Detect which cell encompasses the target text, then output its (x, y) center coordinate. 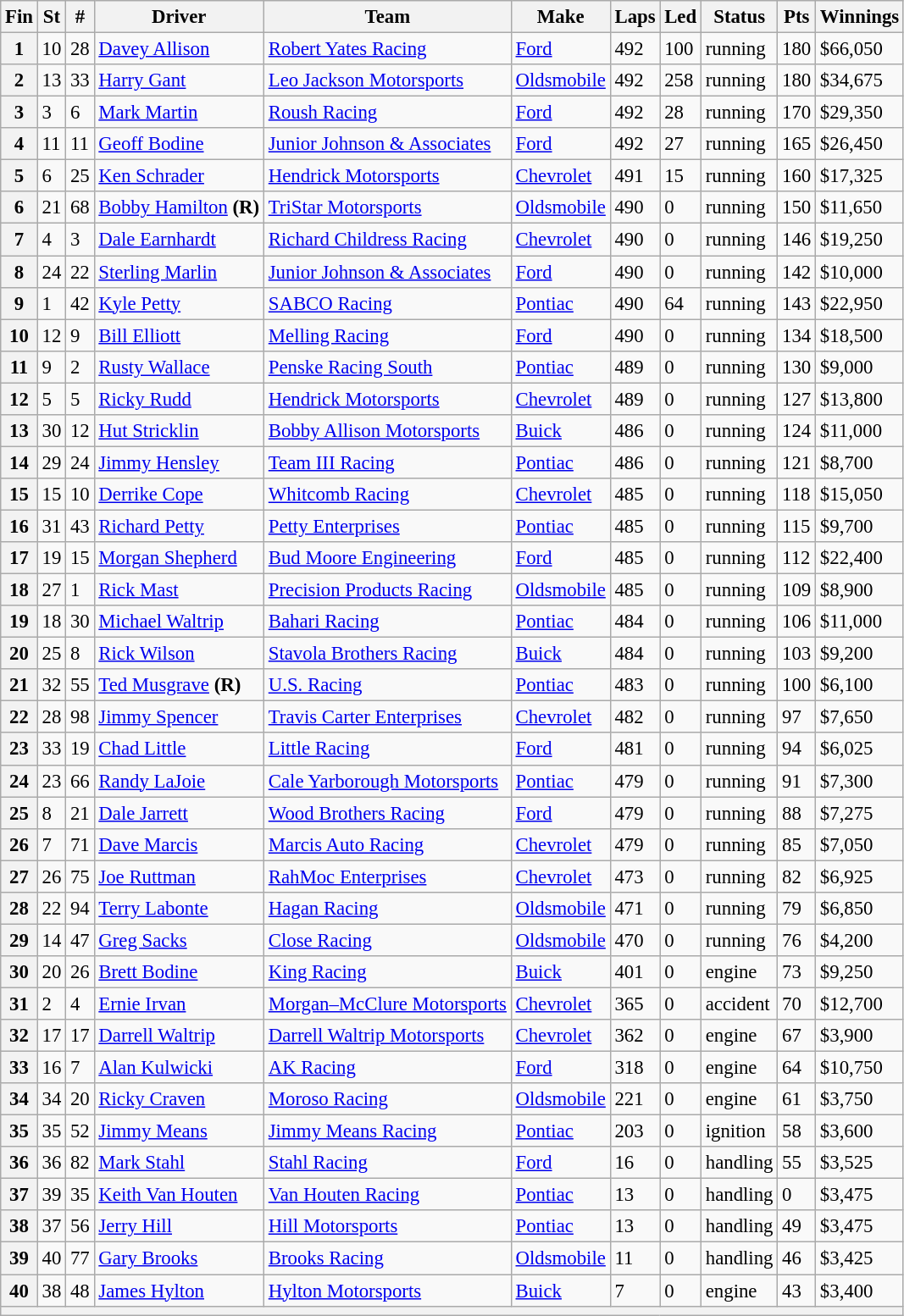
142 (796, 272)
150 (796, 207)
Ricky Craven (179, 1099)
79 (796, 909)
58 (796, 1131)
Richard Childress Racing (387, 240)
68 (80, 207)
$6,850 (860, 909)
Gary Brooks (179, 1258)
471 (635, 909)
Make (561, 17)
Petty Enterprises (387, 526)
# (80, 17)
160 (796, 176)
$7,275 (860, 813)
Bahari Racing (387, 622)
Morgan–McClure Motorsports (387, 1004)
Derrike Cope (179, 495)
91 (796, 781)
Team (387, 17)
Whitcomb Racing (387, 495)
70 (796, 1004)
Wood Brothers Racing (387, 813)
491 (635, 176)
Richard Petty (179, 526)
Bill Elliott (179, 335)
Darrell Waltrip Motorsports (387, 1036)
Jimmy Means (179, 1131)
473 (635, 876)
362 (635, 1036)
203 (635, 1131)
Ernie Irvan (179, 1004)
115 (796, 526)
Robert Yates Racing (387, 49)
Bobby Allison Motorsports (387, 431)
Ricky Rudd (179, 399)
Jimmy Spencer (179, 717)
130 (796, 367)
Stahl Racing (387, 1163)
ignition (739, 1131)
$7,300 (860, 781)
Darrell Waltrip (179, 1036)
$13,800 (860, 399)
401 (635, 972)
Jimmy Means Racing (387, 1131)
470 (635, 940)
73 (796, 972)
$3,600 (860, 1131)
47 (80, 940)
112 (796, 558)
Keith Van Houten (179, 1195)
Penske Racing South (387, 367)
Moroso Racing (387, 1099)
$15,050 (860, 495)
Joe Ruttman (179, 876)
124 (796, 431)
109 (796, 590)
258 (681, 80)
146 (796, 240)
$11,650 (860, 207)
Randy LaJoie (179, 781)
$66,050 (860, 49)
Greg Sacks (179, 940)
221 (635, 1099)
$22,400 (860, 558)
$18,500 (860, 335)
$17,325 (860, 176)
46 (796, 1258)
Davey Allison (179, 49)
$7,050 (860, 844)
TriStar Motorsports (387, 207)
48 (80, 1291)
Brooks Racing (387, 1258)
Alan Kulwicki (179, 1068)
accident (739, 1004)
$8,900 (860, 590)
$34,675 (860, 80)
$3,400 (860, 1291)
103 (796, 654)
56 (80, 1227)
Mark Martin (179, 113)
Ted Musgrave (R) (179, 685)
James Hylton (179, 1291)
$9,000 (860, 367)
St (51, 17)
Sterling Marlin (179, 272)
165 (796, 144)
SABCO Racing (387, 303)
$8,700 (860, 462)
77 (80, 1258)
$22,950 (860, 303)
49 (796, 1227)
Travis Carter Enterprises (387, 717)
143 (796, 303)
318 (635, 1068)
Winnings (860, 17)
365 (635, 1004)
U.S. Racing (387, 685)
$12,700 (860, 1004)
Jerry Hill (179, 1227)
$3,750 (860, 1099)
118 (796, 495)
170 (796, 113)
42 (80, 303)
Brett Bodine (179, 972)
127 (796, 399)
483 (635, 685)
AK Racing (387, 1068)
61 (796, 1099)
Leo Jackson Motorsports (387, 80)
Hill Motorsports (387, 1227)
Team III Racing (387, 462)
52 (80, 1131)
Hut Stricklin (179, 431)
$19,250 (860, 240)
Marcis Auto Racing (387, 844)
Jimmy Hensley (179, 462)
97 (796, 717)
Precision Products Racing (387, 590)
85 (796, 844)
Fin (19, 17)
$3,425 (860, 1258)
481 (635, 749)
Bud Moore Engineering (387, 558)
Hylton Motorsports (387, 1291)
Chad Little (179, 749)
Dave Marcis (179, 844)
$3,525 (860, 1163)
Geoff Bodine (179, 144)
King Racing (387, 972)
Morgan Shepherd (179, 558)
Mark Stahl (179, 1163)
$9,250 (860, 972)
71 (80, 844)
Cale Yarborough Motorsports (387, 781)
Dale Earnhardt (179, 240)
$7,650 (860, 717)
$4,200 (860, 940)
$6,100 (860, 685)
Status (739, 17)
Van Houten Racing (387, 1195)
Led (681, 17)
Pts (796, 17)
Harry Gant (179, 80)
Melling Racing (387, 335)
Driver (179, 17)
Rick Mast (179, 590)
$6,025 (860, 749)
482 (635, 717)
$10,000 (860, 272)
66 (80, 781)
$6,925 (860, 876)
134 (796, 335)
$9,700 (860, 526)
Bobby Hamilton (R) (179, 207)
Kyle Petty (179, 303)
75 (80, 876)
$29,350 (860, 113)
Hagan Racing (387, 909)
$3,900 (860, 1036)
$10,750 (860, 1068)
$26,450 (860, 144)
Ken Schrader (179, 176)
Roush Racing (387, 113)
RahMoc Enterprises (387, 876)
Little Racing (387, 749)
67 (796, 1036)
Michael Waltrip (179, 622)
88 (796, 813)
Rusty Wallace (179, 367)
106 (796, 622)
Terry Labonte (179, 909)
Dale Jarrett (179, 813)
$9,200 (860, 654)
98 (80, 717)
Close Racing (387, 940)
Stavola Brothers Racing (387, 654)
121 (796, 462)
Laps (635, 17)
76 (796, 940)
Rick Wilson (179, 654)
